Search for the cell housing the specified text and yield its (X, Y) center coordinate. 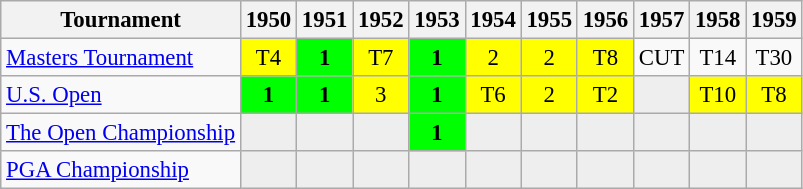
1953 (437, 20)
PGA Championship (121, 170)
T6 (493, 95)
The Open Championship (121, 133)
1957 (661, 20)
T2 (605, 95)
3 (381, 95)
Masters Tournament (121, 58)
1955 (549, 20)
1952 (381, 20)
T10 (718, 95)
T4 (268, 58)
U.S. Open (121, 95)
1958 (718, 20)
1954 (493, 20)
1956 (605, 20)
1951 (325, 20)
1959 (774, 20)
T14 (718, 58)
1950 (268, 20)
CUT (661, 58)
Tournament (121, 20)
T7 (381, 58)
T30 (774, 58)
